Return the [x, y] coordinate for the center point of the cell that contains the specified text.  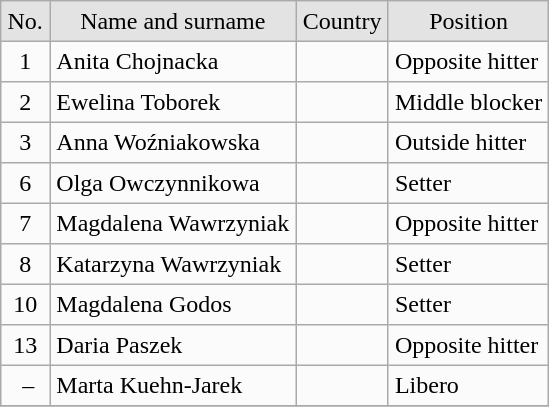
No. [26, 21]
Libero [468, 385]
Ewelina Toborek [173, 102]
Anita Chojnacka [173, 61]
13 [26, 345]
3 [26, 142]
10 [26, 304]
Magdalena Wawrzyniak [173, 223]
2 [26, 102]
– [26, 385]
Marta Kuehn-Jarek [173, 385]
7 [26, 223]
Middle blocker [468, 102]
1 [26, 61]
Olga Owczynnikowa [173, 183]
8 [26, 264]
Country [342, 21]
Magdalena Godos [173, 304]
Position [468, 21]
Outside hitter [468, 142]
Daria Paszek [173, 345]
6 [26, 183]
Anna Woźniakowska [173, 142]
Katarzyna Wawrzyniak [173, 264]
Name and surname [173, 21]
